Find where the given text appears and provide that cell's center as (X, Y) coordinate. 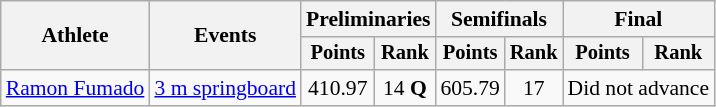
Ramon Fumado (76, 88)
Preliminaries (368, 19)
Athlete (76, 36)
Semifinals (498, 19)
Events (225, 36)
605.79 (470, 88)
Final (638, 19)
17 (534, 88)
3 m springboard (225, 88)
410.97 (338, 88)
Did not advance (638, 88)
14 Q (406, 88)
